Scan for the cell matching the given text and deliver its (X, Y) coordinate at center. 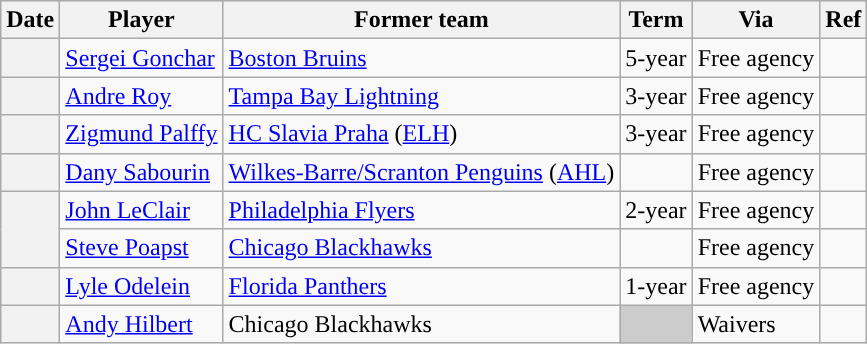
1-year (656, 286)
HC Slavia Praha (ELH) (422, 134)
Sergei Gonchar (142, 58)
Player (142, 20)
Philadelphia Flyers (422, 210)
Andre Roy (142, 96)
Lyle Odelein (142, 286)
Tampa Bay Lightning (422, 96)
Waivers (756, 324)
Ref (844, 20)
Wilkes-Barre/Scranton Penguins (AHL) (422, 172)
Date (30, 20)
Term (656, 20)
John LeClair (142, 210)
Dany Sabourin (142, 172)
Former team (422, 20)
Florida Panthers (422, 286)
Boston Bruins (422, 58)
2-year (656, 210)
5-year (656, 58)
Andy Hilbert (142, 324)
Steve Poapst (142, 248)
Via (756, 20)
Zigmund Palffy (142, 134)
